Scan for the cell matching the given text and deliver its [X, Y] coordinate at center. 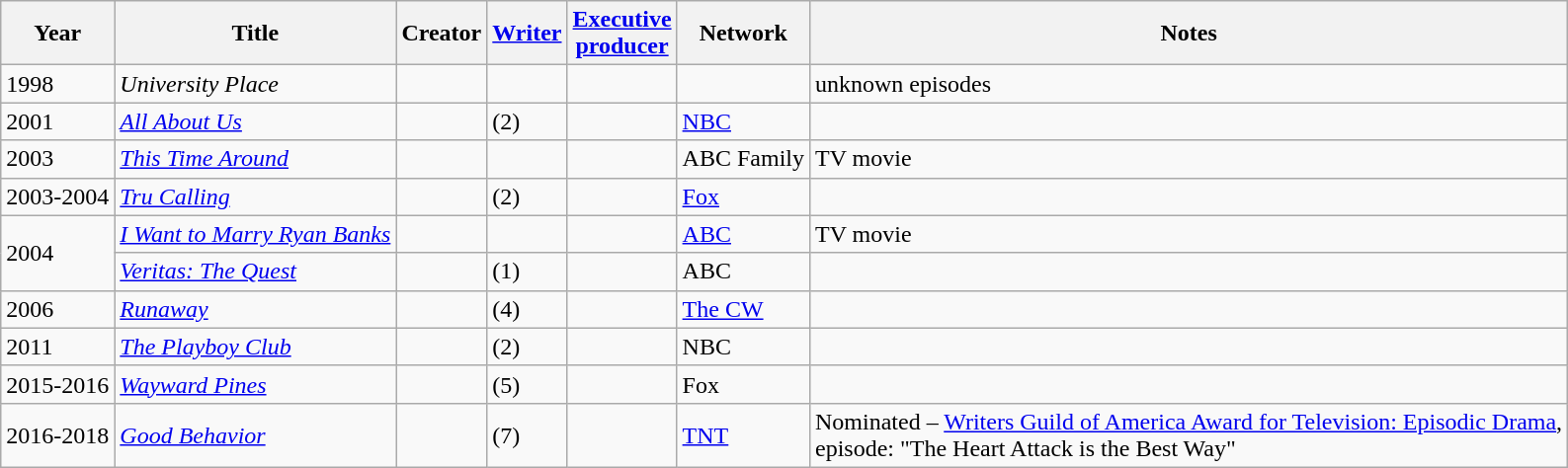
2004 [57, 253]
Writer [528, 34]
Wayward Pines [255, 384]
Network [743, 34]
(7) [528, 434]
Good Behavior [255, 434]
Notes [1188, 34]
The CW [743, 309]
(4) [528, 309]
Veritas: The Quest [255, 272]
I Want to Marry Ryan Banks [255, 234]
2016-2018 [57, 434]
All About Us [255, 121]
Tru Calling [255, 196]
TNT [743, 434]
Year [57, 34]
This Time Around [255, 159]
2011 [57, 347]
Creator [442, 34]
1998 [57, 84]
ABC Family [743, 159]
The Playboy Club [255, 347]
2003 [57, 159]
2015-2016 [57, 384]
Executiveproducer [622, 34]
2003-2004 [57, 196]
(1) [528, 272]
(5) [528, 384]
unknown episodes [1188, 84]
Title [255, 34]
Runaway [255, 309]
2001 [57, 121]
2006 [57, 309]
University Place [255, 84]
Nominated – Writers Guild of America Award for Television: Episodic Drama, episode: "The Heart Attack is the Best Way" [1188, 434]
